Determine the (X, Y) coordinate at the center of the cell enclosing the given text.  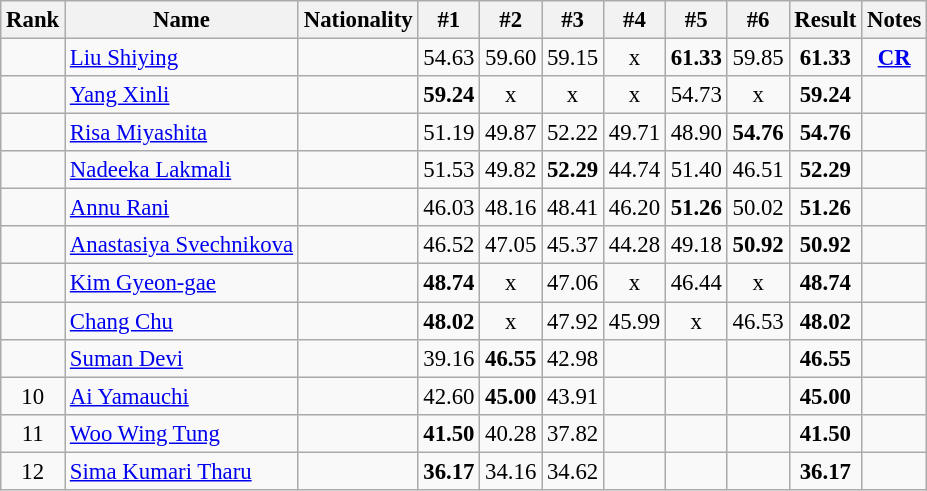
Annu Rani (182, 208)
39.16 (449, 358)
54.63 (449, 58)
59.60 (511, 58)
59.85 (758, 58)
#6 (758, 20)
#1 (449, 20)
Nationality (358, 20)
Sima Kumari Tharu (182, 471)
#2 (511, 20)
Suman Devi (182, 358)
49.82 (511, 170)
51.19 (449, 133)
46.20 (634, 208)
34.16 (511, 471)
37.82 (573, 433)
48.90 (696, 133)
48.41 (573, 208)
54.73 (696, 95)
40.28 (511, 433)
51.53 (449, 170)
46.52 (449, 245)
Yang Xinli (182, 95)
45.99 (634, 321)
52.22 (573, 133)
50.02 (758, 208)
49.71 (634, 133)
49.87 (511, 133)
Nadeeka Lakmali (182, 170)
47.06 (573, 283)
34.62 (573, 471)
46.53 (758, 321)
47.05 (511, 245)
#3 (573, 20)
44.28 (634, 245)
Ai Yamauchi (182, 396)
Risa Miyashita (182, 133)
Rank (33, 20)
11 (33, 433)
47.92 (573, 321)
59.15 (573, 58)
Chang Chu (182, 321)
10 (33, 396)
48.16 (511, 208)
CR (894, 58)
43.91 (573, 396)
42.98 (573, 358)
Kim Gyeon-gae (182, 283)
49.18 (696, 245)
46.44 (696, 283)
Anastasiya Svechnikova (182, 245)
#4 (634, 20)
Name (182, 20)
45.37 (573, 245)
51.40 (696, 170)
#5 (696, 20)
12 (33, 471)
Notes (894, 20)
Result (826, 20)
46.51 (758, 170)
Liu Shiying (182, 58)
42.60 (449, 396)
46.03 (449, 208)
44.74 (634, 170)
Woo Wing Tung (182, 433)
